Output the [x, y] coordinate of the center of the cell containing the given text.  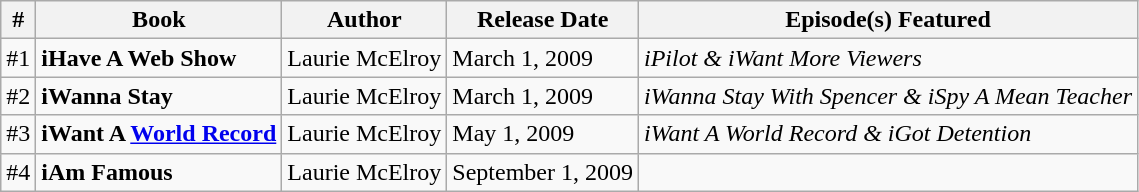
#1 [18, 58]
iWanna Stay [159, 96]
iWant A World Record [159, 134]
iWant A World Record & iGot Detention [888, 134]
#3 [18, 134]
Author [364, 20]
Book [159, 20]
iPilot & iWant More Viewers [888, 58]
iHave A Web Show [159, 58]
#2 [18, 96]
May 1, 2009 [543, 134]
September 1, 2009 [543, 172]
iAm Famous [159, 172]
iWanna Stay With Spencer & iSpy A Mean Teacher [888, 96]
# [18, 20]
#4 [18, 172]
Episode(s) Featured [888, 20]
Release Date [543, 20]
